Return the (X, Y) coordinate for the center point of the cell that contains the specified text.  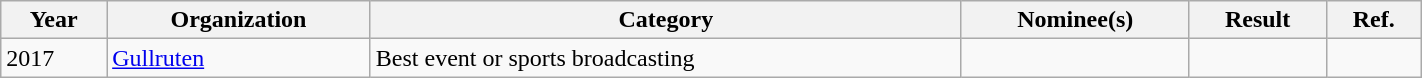
Best event or sports broadcasting (666, 58)
Nominee(s) (1075, 20)
Result (1258, 20)
Category (666, 20)
2017 (54, 58)
Gullruten (239, 58)
Organization (239, 20)
Ref. (1374, 20)
Year (54, 20)
